Extract the (X, Y) coordinate from the center of the cell holding the provided text.  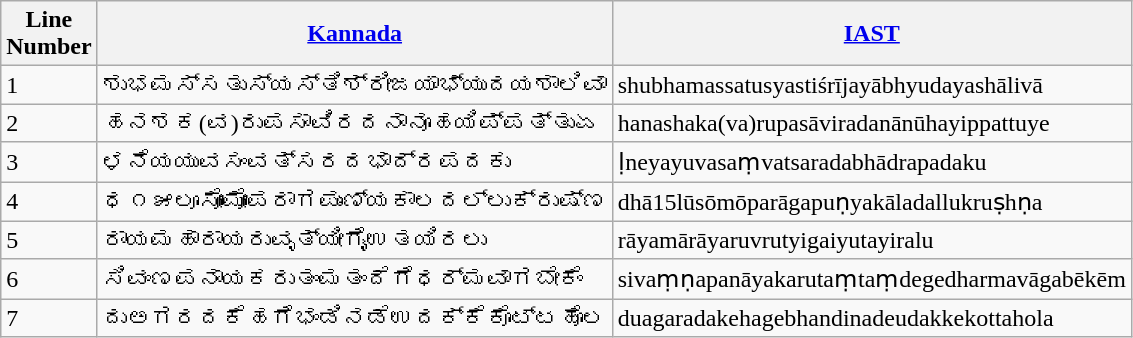
ḷneyayuvasaṃvatsaradabhādrapadaku (872, 162)
shubhamassatusyastiśrījayābhyudayashālivā (872, 85)
ಶುಭಮಸ್ಸತುಸ್ಯಸ್ತಿಶ್ರೀಜಯಾಭ್ಯುದಯಶಾಲಿವಾ (354, 85)
1 (49, 85)
4 (49, 202)
hanashaka(va)rupasāviradanānūhayippattuye (872, 123)
ಳನೆಯಯುವಸಂವತ್ಸರದಭಾದ್ರಪದಕು (354, 162)
Kannada (354, 34)
duagaradakehagebhandinadeudakkekottahola (872, 318)
6 (49, 279)
sivaṃṇapanāyakarutaṃtaṃdegedharmavāgabēkēm (872, 279)
IAST (872, 34)
dhā15lūsōmōparāgapuṇyakāladallukruṣhṇa (872, 202)
5 (49, 240)
2 (49, 123)
ದುಅಗರದಕೆಹಗೆಭಂಡಿನಡೆಉದಕ್ಕೆಕೊಟ್ಟಹೊಲ (354, 318)
ಧ೧೫ಲೂಸೋಮೋಪರಾಗಪುಂಣ್ಯಕಾಲದಲ್ಲುಕ್ರುಷ್ಣ (354, 202)
LineNumber (49, 34)
7 (49, 318)
ಸಿವಂಣಪನಾಯಕರುತಂಮತಂದೆಗೆಧರ್ಮವಾಗಬೇಕೆಂ (354, 279)
rāyamārāyaruvrutyigaiyutayiralu (872, 240)
ರಾಯಮಹಾರಾಯರುವೃತ್ಯೀಗೈಉತಯಿರಲು (354, 240)
ಹನಶಕ(ವ)ರುಪಸಾವಿರದನಾನೂಹಯಿಪ್ಪತ್ತುಏ (354, 123)
3 (49, 162)
